Scan for the cell matching the given text and deliver its (X, Y) coordinate at center. 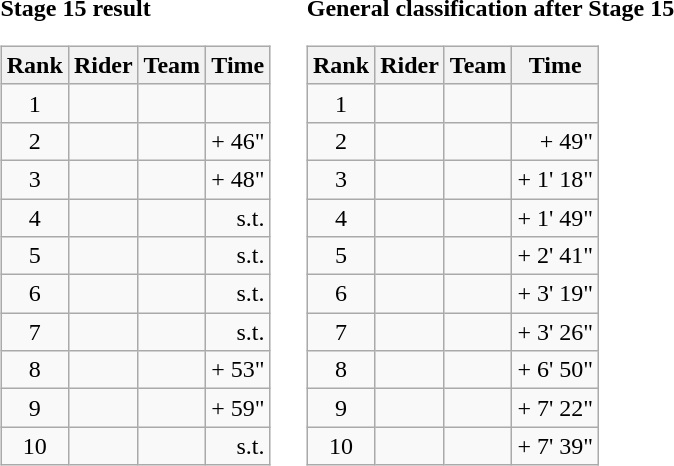
+ 1' 18" (556, 179)
+ 6' 50" (556, 370)
+ 1' 49" (556, 217)
+ 46" (238, 141)
+ 48" (238, 179)
+ 53" (238, 370)
+ 3' 19" (556, 294)
+ 59" (238, 408)
+ 49" (556, 141)
+ 7' 39" (556, 446)
+ 2' 41" (556, 256)
+ 7' 22" (556, 408)
+ 3' 26" (556, 332)
